Scan for the cell matching the given text and deliver its [X, Y] coordinate at center. 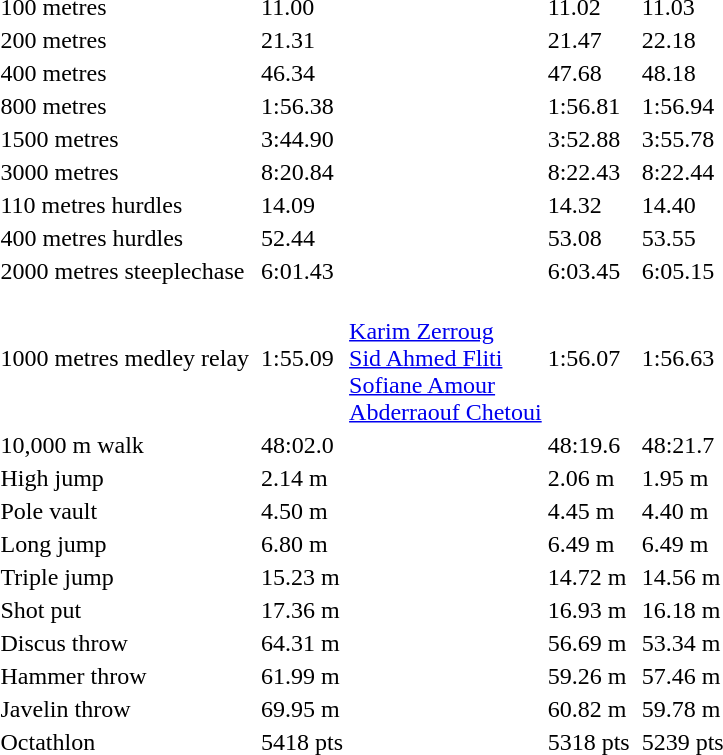
8:20.84 [302, 172]
48:19.6 [588, 445]
61.99 m [302, 676]
15.23 m [302, 577]
1:56.07 [588, 358]
56.69 m [588, 643]
6:03.45 [588, 271]
48:02.0 [302, 445]
17.36 m [302, 610]
3:52.88 [588, 139]
21.31 [302, 40]
14.09 [302, 205]
21.47 [588, 40]
47.68 [588, 73]
3:44.90 [302, 139]
2.06 m [588, 478]
4.50 m [302, 511]
46.34 [302, 73]
8:22.43 [588, 172]
1:56.81 [588, 106]
14.72 m [588, 577]
2.14 m [302, 478]
53.08 [588, 238]
1:55.09 [302, 358]
59.26 m [588, 676]
4.45 m [588, 511]
60.82 m [588, 709]
69.95 m [302, 709]
52.44 [302, 238]
16.93 m [588, 610]
64.31 m [302, 643]
6.80 m [302, 544]
6:01.43 [302, 271]
1:56.38 [302, 106]
14.32 [588, 205]
Karim ZerrougSid Ahmed FlitiSofiane AmourAbderraouf Chetoui [446, 358]
6.49 m [588, 544]
